Search for the cell housing the specified text and yield its [x, y] center coordinate. 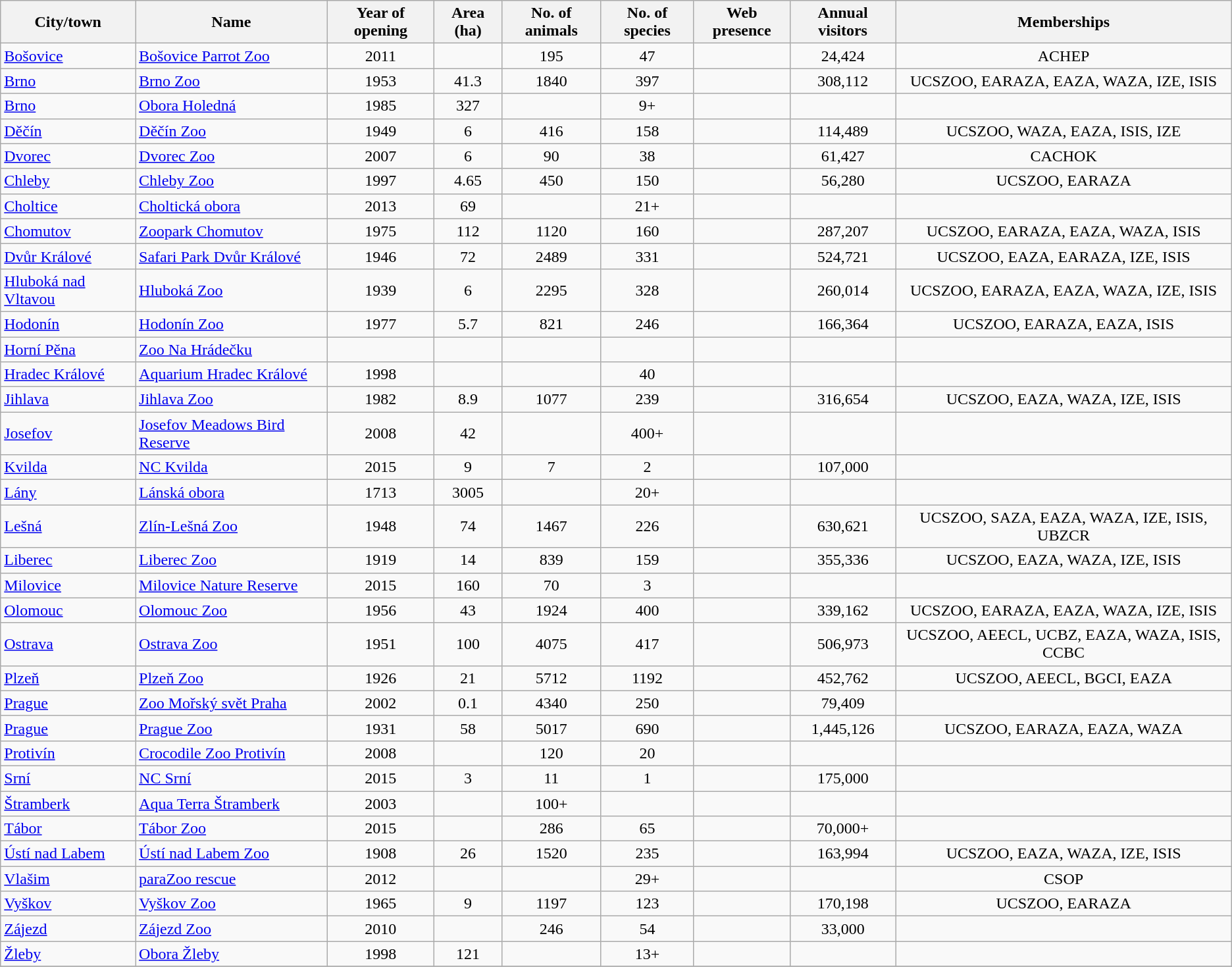
Hluboká Zoo [232, 290]
1951 [380, 644]
UCSZOO, EARAZA, EAZA, ISIS [1064, 324]
Ústí nad Labem [68, 854]
UCSZOO, EARAZA, EAZA, WAZA [1064, 728]
2007 [380, 156]
524,721 [842, 256]
114,489 [842, 131]
20 [648, 753]
452,762 [842, 678]
Area (ha) [469, 22]
Srní [68, 778]
Tábor Zoo [232, 829]
61,427 [842, 156]
21+ [648, 206]
397 [648, 81]
1467 [552, 527]
5712 [552, 678]
328 [648, 290]
1713 [380, 492]
1939 [380, 290]
250 [648, 703]
Josefov [68, 433]
Lány [68, 492]
308,112 [842, 81]
235 [648, 854]
Zlín-Lešná Zoo [232, 527]
11 [552, 778]
1965 [380, 904]
506,973 [842, 644]
Lešná [68, 527]
Zájezd Zoo [232, 929]
33,000 [842, 929]
2011 [380, 56]
Choltická obora [232, 206]
Jihlava Zoo [232, 400]
Dvorec [68, 156]
1 [648, 778]
Aquarium Hradec Králové [232, 375]
170,198 [842, 904]
163,994 [842, 854]
5017 [552, 728]
56,280 [842, 181]
5.7 [469, 324]
159 [648, 560]
43 [469, 610]
90 [552, 156]
54 [648, 929]
Chomutov [68, 231]
24,424 [842, 56]
1520 [552, 854]
1924 [552, 610]
20+ [648, 492]
Zájezd [68, 929]
260,014 [842, 290]
2010 [380, 929]
Hodonín [68, 324]
195 [552, 56]
14 [469, 560]
Bošovice [68, 56]
150 [648, 181]
Prague Zoo [232, 728]
1192 [648, 678]
690 [648, 728]
No. of animals [552, 22]
UCSZOO, EAZA, EARAZA, IZE, ISIS [1064, 256]
286 [552, 829]
79,409 [842, 703]
100+ [552, 804]
Obora Žleby [232, 954]
Vlašim [68, 879]
Štramberk [68, 804]
1908 [380, 854]
Brno Zoo [232, 81]
CSOP [1064, 879]
120 [552, 753]
107,000 [842, 467]
40 [648, 375]
UCSZOO, AEECL, UCBZ, EAZA, WAZA, ISIS, CCBC [1064, 644]
Liberec Zoo [232, 560]
1926 [380, 678]
70 [552, 585]
Safari Park Dvůr Králové [232, 256]
0.1 [469, 703]
3005 [469, 492]
Lánská obora [232, 492]
Zoo Mořský svět Praha [232, 703]
821 [552, 324]
316,654 [842, 400]
NC Srní [232, 778]
417 [648, 644]
13+ [648, 954]
Plzeň [68, 678]
166,364 [842, 324]
Ostrava Zoo [232, 644]
Josefov Meadows Bird Reserve [232, 433]
Annual visitors [842, 22]
38 [648, 156]
8.9 [469, 400]
4075 [552, 644]
355,336 [842, 560]
47 [648, 56]
74 [469, 527]
UCSZOO, AEECL, BGCI, EAZA [1064, 678]
70,000+ [842, 829]
839 [552, 560]
Aqua Terra Štramberk [232, 804]
Hluboká nad Vltavou [68, 290]
Vyškov [68, 904]
ACHEP [1064, 56]
UCSZOO, EARAZA, EAZA, WAZA, ISIS [1064, 231]
400+ [648, 433]
1982 [380, 400]
Chleby Zoo [232, 181]
Plzeň Zoo [232, 678]
Děčín Zoo [232, 131]
City/town [68, 22]
21 [469, 678]
1946 [380, 256]
paraZoo rescue [232, 879]
Name [232, 22]
72 [469, 256]
1120 [552, 231]
1077 [552, 400]
1975 [380, 231]
416 [552, 131]
9+ [648, 106]
Jihlava [68, 400]
Chleby [68, 181]
2012 [380, 879]
Dvorec Zoo [232, 156]
69 [469, 206]
121 [469, 954]
1840 [552, 81]
4.65 [469, 181]
Kvilda [68, 467]
41.3 [469, 81]
1985 [380, 106]
Ústí nad Labem Zoo [232, 854]
Bošovice Parrot Zoo [232, 56]
1977 [380, 324]
Žleby [68, 954]
1919 [380, 560]
123 [648, 904]
Milovice Nature Reserve [232, 585]
339,162 [842, 610]
2 [648, 467]
4340 [552, 703]
175,000 [842, 778]
239 [648, 400]
Ostrava [68, 644]
1949 [380, 131]
58 [469, 728]
Zoo Na Hrádečku [232, 350]
1197 [552, 904]
Liberec [68, 560]
Olomouc Zoo [232, 610]
Crocodile Zoo Protivín [232, 753]
Year of opening [380, 22]
Choltice [68, 206]
Dvůr Králové [68, 256]
Hradec Králové [68, 375]
2295 [552, 290]
Vyškov Zoo [232, 904]
158 [648, 131]
Zoopark Chomutov [232, 231]
2002 [380, 703]
Olomouc [68, 610]
450 [552, 181]
Horní Pěna [68, 350]
26 [469, 854]
CACHOK [1064, 156]
400 [648, 610]
Memberships [1064, 22]
Děčín [68, 131]
630,621 [842, 527]
29+ [648, 879]
226 [648, 527]
2013 [380, 206]
112 [469, 231]
2003 [380, 804]
Protivín [68, 753]
2489 [552, 256]
327 [469, 106]
1997 [380, 181]
1,445,126 [842, 728]
42 [469, 433]
7 [552, 467]
331 [648, 256]
1948 [380, 527]
287,207 [842, 231]
UCSZOO, WAZA, EAZA, ISIS, IZE [1064, 131]
1931 [380, 728]
1956 [380, 610]
65 [648, 829]
Obora Holedná [232, 106]
No. of species [648, 22]
1953 [380, 81]
Hodonín Zoo [232, 324]
NC Kvilda [232, 467]
Web presence [742, 22]
100 [469, 644]
UCSZOO, SAZA, EAZA, WAZA, IZE, ISIS, UBZCR [1064, 527]
Milovice [68, 585]
Tábor [68, 829]
